Search for the cell housing the specified text and yield its [x, y] center coordinate. 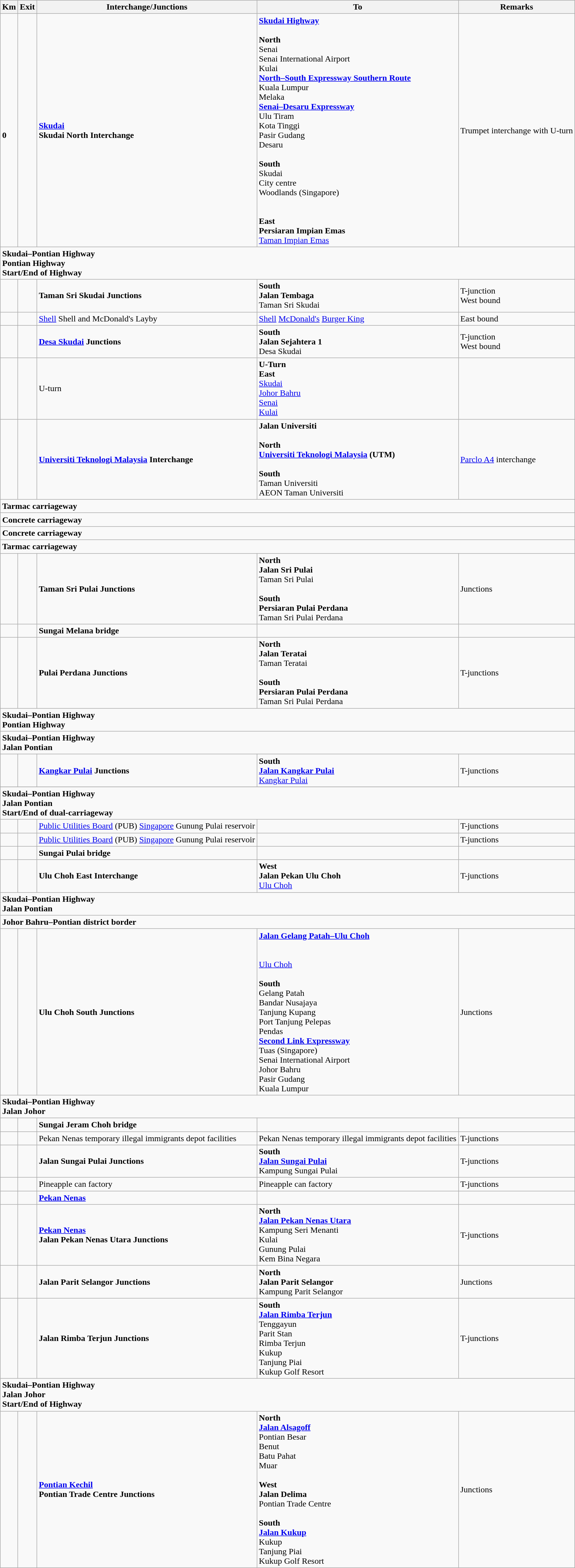
Sungai Jeram Choh bridge [147, 1125]
Sungai Melana bridge [147, 631]
Skudai–Pontian HighwayPontian Highway [288, 720]
North Jalan AlsagoffPontian BesarBenutBatu PahatMuarWestJalan DelimaPontian Trade CentreSouth Jalan KukupKukupTanjung PiaiKukup Golf Resort [358, 1489]
Desa Skudai Junctions [147, 342]
North Jalan Parit SelangorKampung Parit Selangor [358, 1282]
NorthJalan Sri PulaiTaman Sri PulaiSouthPersiaran Pulai PerdanaTaman Sri Pulai Perdana [358, 588]
Exit [27, 7]
East bound [516, 319]
Trumpet interchange with U-turn [516, 130]
Pontian KechilPontian Trade Centre Junctions [147, 1489]
Sungai Pulai bridge [147, 853]
Skudai–Pontian HighwayJalan Pontian Start/End of dual-carriageway [288, 803]
Ulu Choh South Junctions [147, 1012]
Interchange/Junctions [147, 7]
Skudai–Pontian HighwayPontian HighwayStart/End of Highway [288, 263]
U-turn [147, 388]
Km [9, 7]
Jalan Sungai Pulai Junctions [147, 1161]
Shell Shell and McDonald's Layby [147, 319]
South Jalan Kangkar PulaiKangkar Pulai [358, 771]
Johor Bahru–Pontian district border [288, 922]
NorthJalan TerataiTaman TerataiSouthPersiaran Pulai PerdanaTaman Sri Pulai Perdana [358, 673]
SkudaiSkudai North Interchange [147, 130]
South Jalan Sungai PulaiKampung Sungai Pulai [358, 1161]
North Jalan Pekan Nenas UtaraKampung Seri MenantiKulaiGunung PulaiKem Bina Negara [358, 1235]
Pekan Nenas [147, 1198]
SouthJalan Sejahtera 1Desa Skudai [358, 342]
U-TurnEast Skudai Johor Bahru Senai Kulai [358, 388]
Jalan UniversitiNorthUniversiti Teknologi Malaysia (UTM) SouthTaman UniversitiAEON Taman Universiti [358, 459]
Shell McDonald's Burger King [358, 319]
Ulu Choh East Interchange [147, 876]
Jalan Rimba Terjun Junctions [147, 1338]
West Jalan Pekan Ulu ChohUlu Choh [358, 876]
To [358, 7]
Pulai Perdana Junctions [147, 673]
0 [9, 130]
Parclo A4 interchange [516, 459]
Skudai–Pontian HighwayJalan JohorStart/End of Highway [288, 1395]
SouthJalan TembagaTaman Sri Skudai [358, 296]
Taman Sri Pulai Junctions [147, 588]
Kangkar Pulai Junctions [147, 771]
Universiti Teknologi Malaysia Interchange [147, 459]
Pekan NenasJalan Pekan Nenas Utara Junctions [147, 1235]
Skudai–Pontian HighwayJalan Johor [288, 1106]
South Jalan Rimba Terjun Tenggayun Parit Stan Rimba Terjun Kukup Tanjung Piai Kukup Golf Resort [358, 1338]
Taman Sri Skudai Junctions [147, 296]
Remarks [516, 7]
Jalan Parit Selangor Junctions [147, 1282]
